Pinpoint the cell where the given text exists, returning its (X, Y) midpoint coordinate. 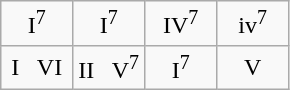
V (253, 68)
II V7 (109, 68)
I VI (37, 68)
IV7 (181, 24)
iv7 (253, 24)
